Capture the cell that displays the provided text and extract its [X, Y] central coordinate. 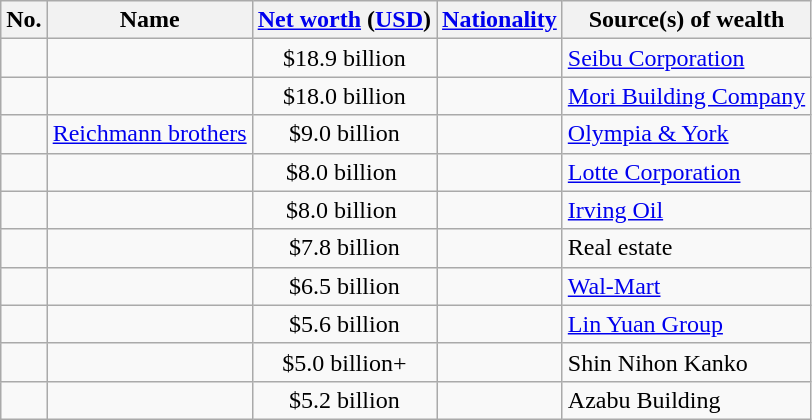
Azabu Building [686, 400]
Seibu Corporation [686, 58]
$7.8 billion [344, 248]
Name [150, 20]
Olympia & York [686, 134]
Nationality [500, 20]
Lotte Corporation [686, 172]
Wal-Mart [686, 286]
Net worth (USD) [344, 20]
Lin Yuan Group [686, 324]
$5.2 billion [344, 400]
No. [24, 20]
$18.0 billion [344, 96]
Mori Building Company [686, 96]
Shin Nihon Kanko [686, 362]
$6.5 billion [344, 286]
$5.0 billion+ [344, 362]
Source(s) of wealth [686, 20]
$9.0 billion [344, 134]
Real estate [686, 248]
Irving Oil [686, 210]
$5.6 billion [344, 324]
Reichmann brothers [150, 134]
$18.9 billion [344, 58]
